Pinpoint the cell where the given text exists, returning its [x, y] midpoint coordinate. 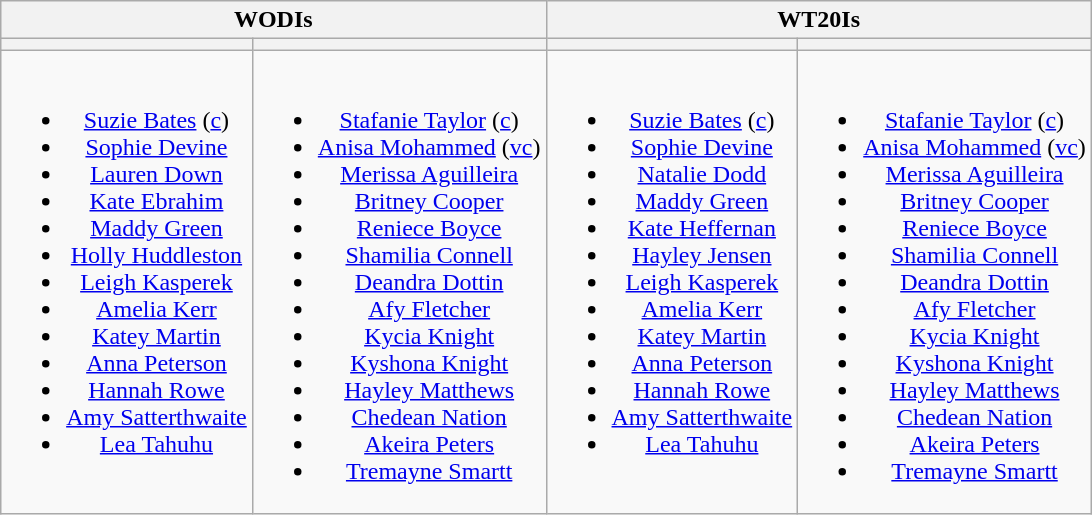
WODIs [274, 20]
WT20Is [818, 20]
